Provide the (x, y) coordinate of the cell's center where the given text is located.  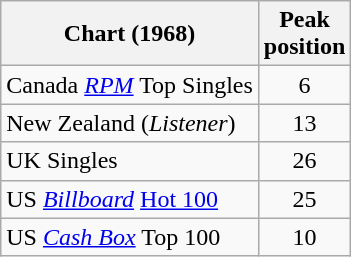
6 (304, 85)
Chart (1968) (130, 34)
New Zealand (Listener) (130, 123)
Canada RPM Top Singles (130, 85)
13 (304, 123)
26 (304, 161)
10 (304, 237)
25 (304, 199)
UK Singles (130, 161)
US Billboard Hot 100 (130, 199)
Peakposition (304, 34)
US Cash Box Top 100 (130, 237)
